Return (x, y) of the center of cell containing provided text 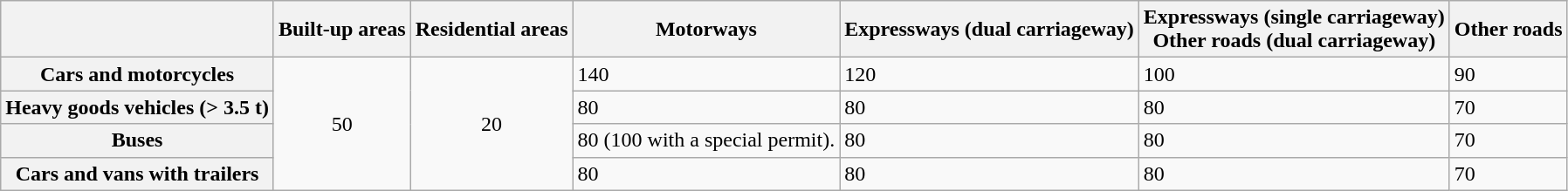
80 (100 with a special permit). (706, 140)
Cars and vans with trailers (138, 174)
Motorways (706, 30)
50 (342, 124)
120 (990, 74)
Expressways (dual carriageway) (990, 30)
20 (492, 124)
Buses (138, 140)
90 (1509, 74)
Expressways (single carriageway) Other roads (dual carriageway) (1294, 30)
100 (1294, 74)
Cars and motorcycles (138, 74)
Built-up areas (342, 30)
140 (706, 74)
Heavy goods vehicles (> 3.5 t) (138, 107)
Residential areas (492, 30)
Other roads (1509, 30)
